Capture the cell that displays the provided text and extract its [X, Y] central coordinate. 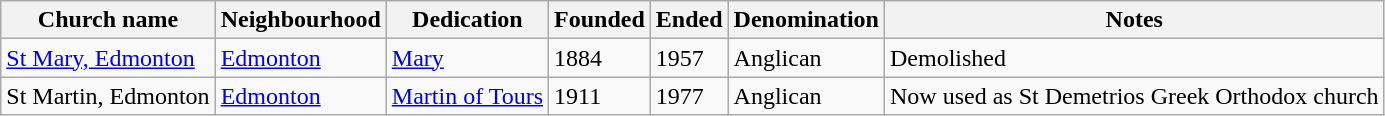
Martin of Tours [467, 96]
Demolished [1134, 58]
1977 [689, 96]
Notes [1134, 20]
Denomination [806, 20]
St Mary, Edmonton [108, 58]
1884 [600, 58]
St Martin, Edmonton [108, 96]
1957 [689, 58]
Neighbourhood [300, 20]
Dedication [467, 20]
1911 [600, 96]
Founded [600, 20]
Now used as St Demetrios Greek Orthodox church [1134, 96]
Ended [689, 20]
Church name [108, 20]
Mary [467, 58]
